Provide the (X, Y) coordinate of the cell's center where the given text is located.  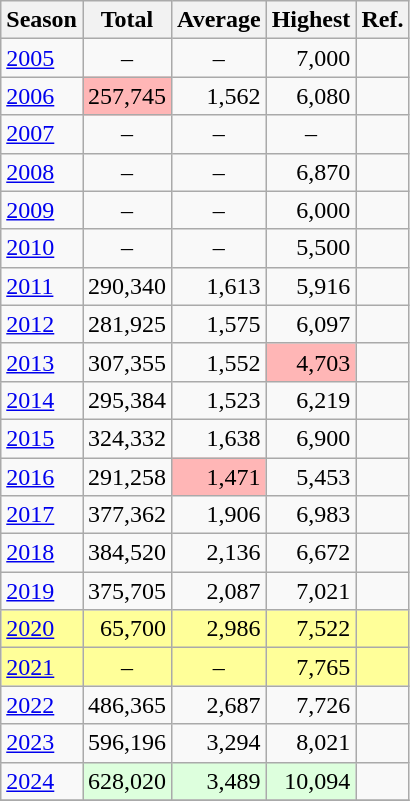
2,087 (220, 591)
65,700 (126, 629)
6,080 (311, 96)
2,687 (220, 705)
1,613 (220, 286)
596,196 (126, 743)
2,986 (220, 629)
2009 (42, 210)
2014 (42, 400)
6,097 (311, 324)
1,523 (220, 400)
Season (42, 20)
7,021 (311, 591)
6,672 (311, 553)
4,703 (311, 362)
1,562 (220, 96)
Highest (311, 20)
486,365 (126, 705)
7,000 (311, 58)
6,000 (311, 210)
2005 (42, 58)
324,332 (126, 438)
1,638 (220, 438)
628,020 (126, 781)
Average (220, 20)
2015 (42, 438)
5,453 (311, 477)
5,916 (311, 286)
2020 (42, 629)
384,520 (126, 553)
3,294 (220, 743)
2023 (42, 743)
1,575 (220, 324)
290,340 (126, 286)
2017 (42, 515)
7,726 (311, 705)
291,258 (126, 477)
2012 (42, 324)
2019 (42, 591)
2011 (42, 286)
2007 (42, 134)
1,471 (220, 477)
1,906 (220, 515)
10,094 (311, 781)
375,705 (126, 591)
6,983 (311, 515)
1,552 (220, 362)
7,522 (311, 629)
6,870 (311, 172)
8,021 (311, 743)
2018 (42, 553)
6,219 (311, 400)
Total (126, 20)
2008 (42, 172)
2,136 (220, 553)
2016 (42, 477)
307,355 (126, 362)
Ref. (382, 20)
281,925 (126, 324)
2013 (42, 362)
377,362 (126, 515)
2021 (42, 667)
2022 (42, 705)
2024 (42, 781)
257,745 (126, 96)
295,384 (126, 400)
2006 (42, 96)
6,900 (311, 438)
2010 (42, 248)
5,500 (311, 248)
3,489 (220, 781)
7,765 (311, 667)
